From the cell containing the given text, extract its center point as (X, Y) coordinate. 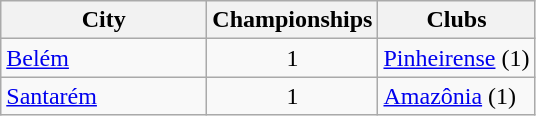
Santarém (104, 96)
Clubs (456, 20)
Pinheirense (1) (456, 58)
Amazônia (1) (456, 96)
City (104, 20)
Championships (292, 20)
Belém (104, 58)
